From the cell containing the given text, extract its center point as [x, y] coordinate. 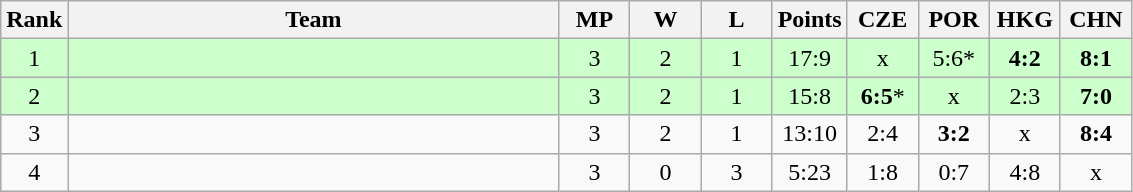
2:4 [882, 134]
0 [666, 172]
Team [314, 20]
CZE [882, 20]
MP [594, 20]
8:1 [1096, 58]
Rank [34, 20]
4:8 [1024, 172]
15:8 [810, 96]
2:3 [1024, 96]
7:0 [1096, 96]
0:7 [954, 172]
Points [810, 20]
L [736, 20]
5:6* [954, 58]
5:23 [810, 172]
HKG [1024, 20]
17:9 [810, 58]
CHN [1096, 20]
3:2 [954, 134]
W [666, 20]
6:5* [882, 96]
1:8 [882, 172]
8:4 [1096, 134]
4:2 [1024, 58]
13:10 [810, 134]
4 [34, 172]
POR [954, 20]
